Determine the [x, y] coordinate at the center of the cell enclosing the given text.  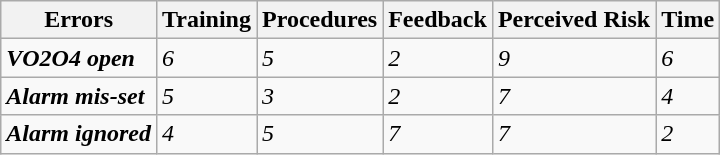
Errors [79, 20]
Feedback [438, 20]
Alarm ignored [79, 134]
Time [688, 20]
Training [207, 20]
9 [574, 58]
Alarm mis-set [79, 96]
VO2O4 open [79, 58]
Procedures [319, 20]
Perceived Risk [574, 20]
3 [319, 96]
